Extract the (x, y) coordinate from the center of the cell holding the provided text.  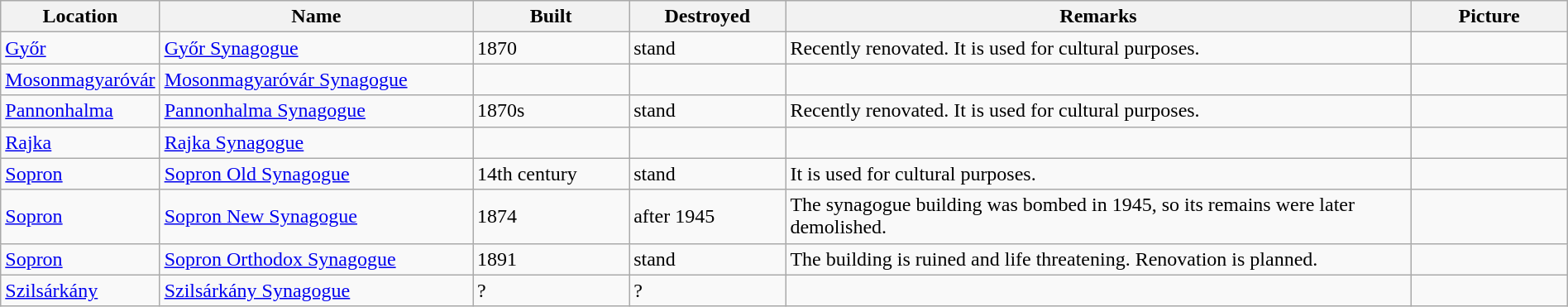
Sopron New Synagogue (316, 217)
Destroyed (708, 17)
Sopron Orthodox Synagogue (316, 259)
Remarks (1098, 17)
after 1945 (708, 217)
The synagogue building was bombed in 1945, so its remains were later demolished. (1098, 217)
1870s (551, 111)
Mosonmagyaróvár Synagogue (316, 79)
Rajka Synagogue (316, 142)
1874 (551, 217)
Pannonhalma (80, 111)
1870 (551, 48)
Sopron Old Synagogue (316, 174)
Győr (80, 48)
Szilsárkány Synagogue (316, 290)
The building is ruined and life threatening. Renovation is planned. (1098, 259)
Location (80, 17)
1891 (551, 259)
Győr Synagogue (316, 48)
Name (316, 17)
It is used for cultural purposes. (1098, 174)
Szilsárkány (80, 290)
Mosonmagyaróvár (80, 79)
Pannonhalma Synagogue (316, 111)
Picture (1489, 17)
Rajka (80, 142)
14th century (551, 174)
Built (551, 17)
